Extract the [X, Y] coordinate from the center of the cell holding the provided text.  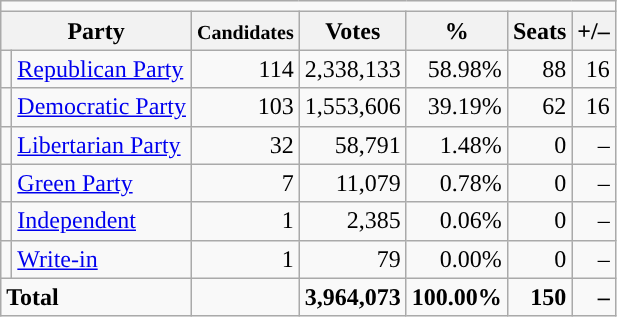
58.98% [456, 69]
Democratic Party [102, 107]
2,338,133 [352, 69]
150 [539, 297]
103 [245, 107]
79 [352, 259]
Party [96, 31]
Seats [539, 31]
1.48% [456, 145]
7 [245, 183]
Libertarian Party [102, 145]
+/– [594, 31]
3,964,073 [352, 297]
Republican Party [102, 69]
Independent [102, 221]
Candidates [245, 31]
2,385 [352, 221]
Write-in [102, 259]
% [456, 31]
0.06% [456, 221]
11,079 [352, 183]
1,553,606 [352, 107]
58,791 [352, 145]
32 [245, 145]
100.00% [456, 297]
Total [96, 297]
Votes [352, 31]
88 [539, 69]
Green Party [102, 183]
62 [539, 107]
39.19% [456, 107]
0.78% [456, 183]
114 [245, 69]
0.00% [456, 259]
